Return [X, Y] of the center of cell containing provided text 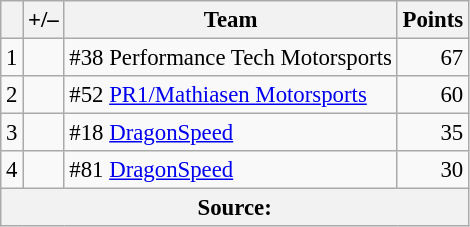
+/– [44, 20]
67 [432, 58]
Source: [235, 208]
#38 Performance Tech Motorsports [230, 58]
35 [432, 133]
Team [230, 20]
#81 DragonSpeed [230, 170]
4 [12, 170]
30 [432, 170]
Points [432, 20]
#18 DragonSpeed [230, 133]
#52 PR1/Mathiasen Motorsports [230, 95]
2 [12, 95]
1 [12, 58]
3 [12, 133]
60 [432, 95]
